Identify which cell holds the provided text, then report its (X, Y) central coordinate. 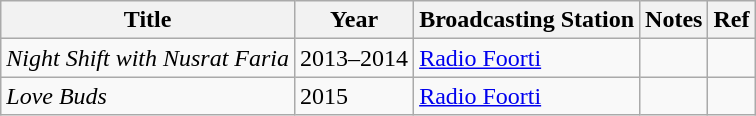
2013–2014 (354, 58)
Broadcasting Station (527, 20)
2015 (354, 96)
Love Buds (148, 96)
Title (148, 20)
Notes (674, 20)
Year (354, 20)
Ref (732, 20)
Night Shift with Nusrat Faria (148, 58)
